Extract the [X, Y] coordinate from the center of the cell holding the provided text.  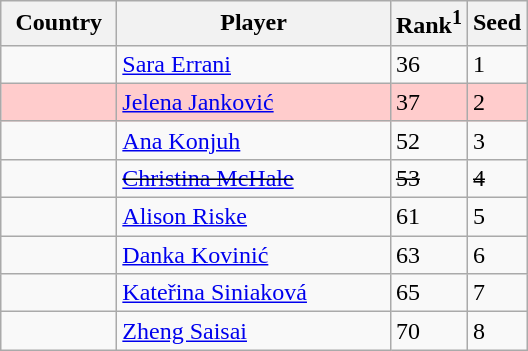
Rank1 [428, 24]
65 [428, 293]
6 [496, 255]
4 [496, 178]
Country [59, 24]
1 [496, 64]
7 [496, 293]
Christina McHale [254, 178]
Sara Errani [254, 64]
5 [496, 217]
52 [428, 140]
61 [428, 217]
36 [428, 64]
Seed [496, 24]
37 [428, 102]
70 [428, 331]
Player [254, 24]
Kateřina Siniaková [254, 293]
8 [496, 331]
2 [496, 102]
Danka Kovinić [254, 255]
Alison Riske [254, 217]
Ana Konjuh [254, 140]
53 [428, 178]
Jelena Janković [254, 102]
63 [428, 255]
3 [496, 140]
Zheng Saisai [254, 331]
